Scan for the cell matching the given text and deliver its (X, Y) coordinate at center. 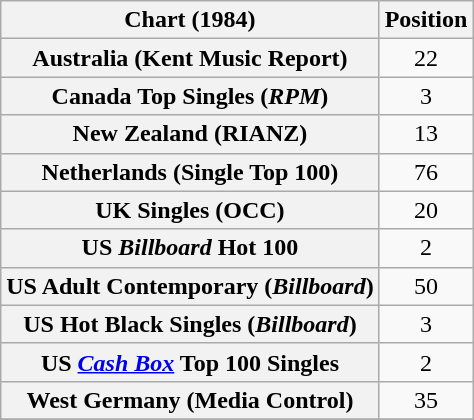
Australia (Kent Music Report) (190, 58)
22 (426, 58)
Position (426, 20)
New Zealand (RIANZ) (190, 134)
Canada Top Singles (RPM) (190, 96)
76 (426, 172)
50 (426, 286)
UK Singles (OCC) (190, 210)
US Adult Contemporary (Billboard) (190, 286)
US Cash Box Top 100 Singles (190, 362)
35 (426, 400)
West Germany (Media Control) (190, 400)
20 (426, 210)
US Hot Black Singles (Billboard) (190, 324)
13 (426, 134)
US Billboard Hot 100 (190, 248)
Netherlands (Single Top 100) (190, 172)
Chart (1984) (190, 20)
